Detect which cell encompasses the target text, then output its [X, Y] center coordinate. 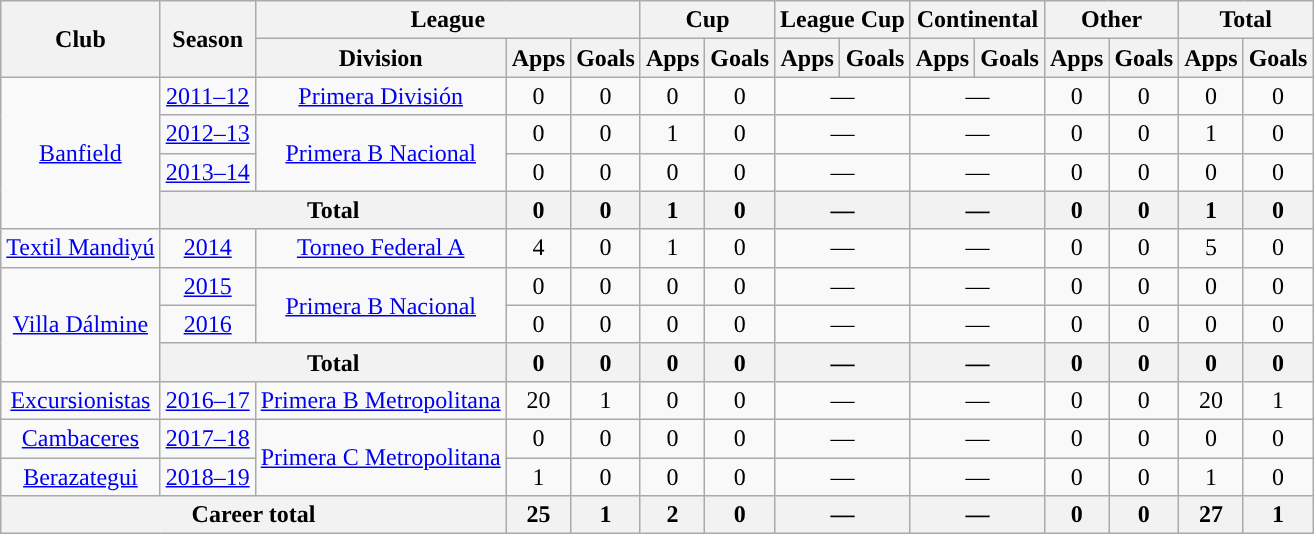
2016 [208, 324]
Torneo Federal A [380, 248]
League Cup [843, 20]
27 [1211, 515]
2011–12 [208, 96]
Season [208, 39]
Textil Mandiyú [80, 248]
2014 [208, 248]
Primera División [380, 96]
Banfield [80, 153]
2016–17 [208, 400]
Other [1111, 20]
Career total [254, 515]
Excursionistas [80, 400]
Berazategui [80, 477]
Division [380, 58]
2 [672, 515]
25 [538, 515]
League [448, 20]
Club [80, 39]
2012–13 [208, 134]
Primera B Metropolitana [380, 400]
Primera C Metropolitana [380, 457]
4 [538, 248]
Villa Dálmine [80, 324]
2017–18 [208, 438]
2015 [208, 286]
2018–19 [208, 477]
5 [1211, 248]
2013–14 [208, 172]
Cup [707, 20]
Cambaceres [80, 438]
Continental [977, 20]
